Identify which cell holds the provided text, then report its [x, y] central coordinate. 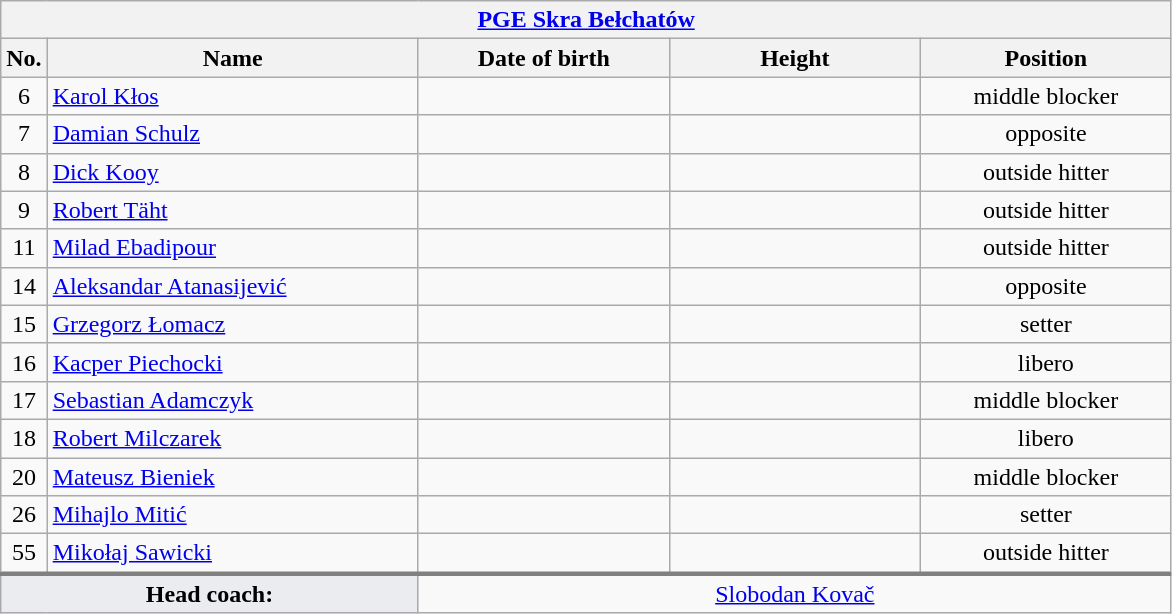
Milad Ebadipour [232, 248]
Kacper Piechocki [232, 362]
11 [24, 248]
9 [24, 210]
No. [24, 58]
Sebastian Adamczyk [232, 400]
Damian Schulz [232, 134]
Mikołaj Sawicki [232, 554]
Grzegorz Łomacz [232, 324]
26 [24, 515]
Robert Milczarek [232, 438]
15 [24, 324]
Date of birth [544, 58]
Aleksandar Atanasijević [232, 286]
6 [24, 96]
Name [232, 58]
8 [24, 172]
PGE Skra Bełchatów [586, 20]
Robert Täht [232, 210]
20 [24, 477]
55 [24, 554]
Slobodan Kovač [794, 593]
16 [24, 362]
17 [24, 400]
Karol Kłos [232, 96]
Mihajlo Mitić [232, 515]
14 [24, 286]
Position [1046, 58]
7 [24, 134]
Height [794, 58]
18 [24, 438]
Head coach: [210, 593]
Mateusz Bieniek [232, 477]
Dick Kooy [232, 172]
